Identify which cell holds the provided text, then report its [x, y] central coordinate. 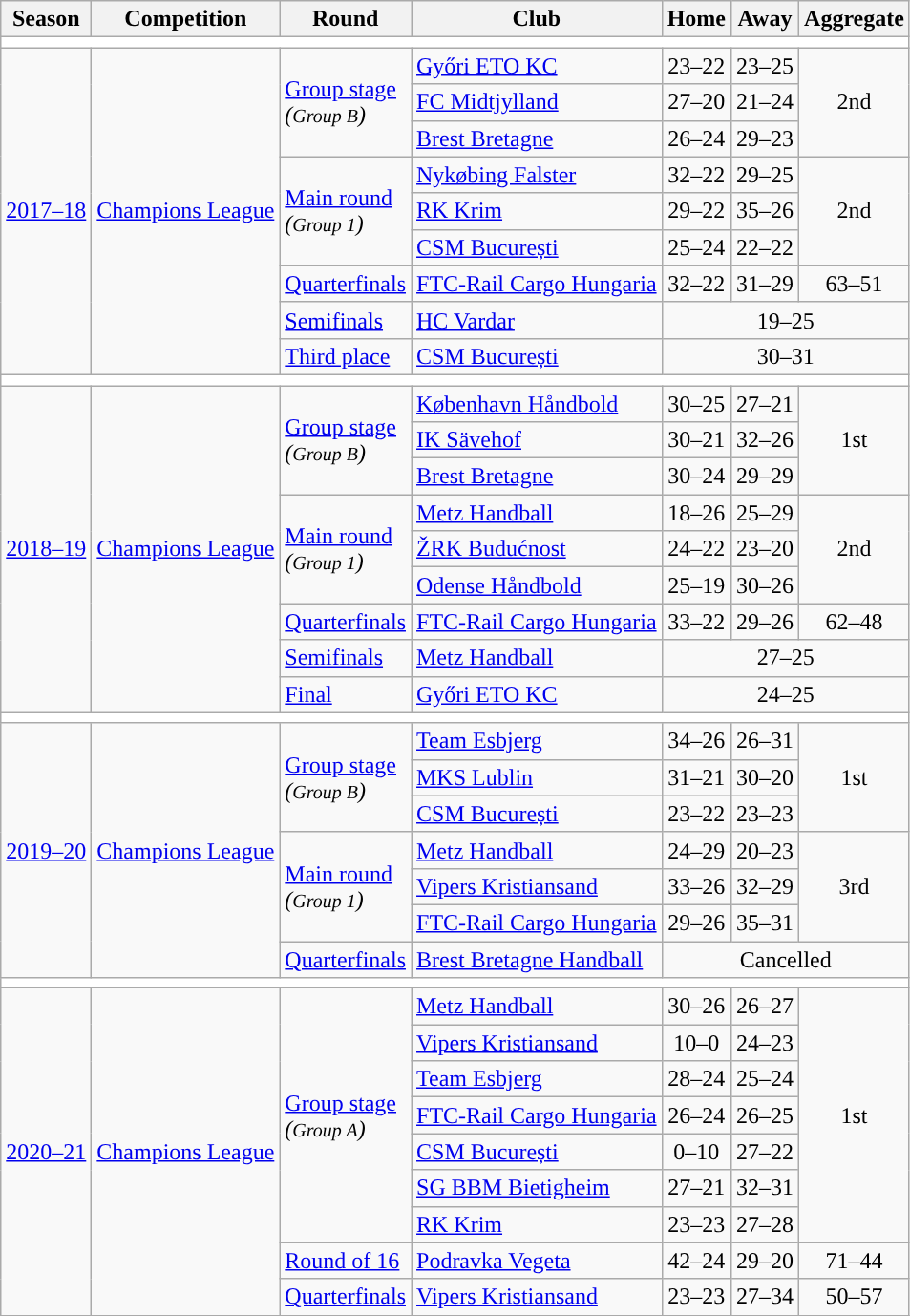
30–21 [696, 440]
FC Midtjylland [537, 102]
HC Vardar [537, 320]
32–26 [764, 440]
32–29 [764, 886]
20–23 [764, 850]
3rd [855, 886]
35–26 [764, 211]
MKS Lublin [537, 777]
SG BBM Bietigheim [537, 1188]
25–29 [764, 513]
50–57 [855, 1297]
32–31 [764, 1188]
33–22 [696, 622]
24–22 [696, 549]
71–44 [855, 1261]
22–22 [764, 247]
42–24 [696, 1261]
25–19 [696, 585]
2017–18 [46, 212]
Final [346, 694]
Competition [185, 19]
Round [346, 19]
27–34 [764, 1297]
23–20 [764, 549]
Third place [346, 356]
Podravka Vegeta [537, 1261]
31–29 [764, 284]
24–23 [764, 1043]
62–48 [855, 622]
Aggregate [855, 19]
29–20 [764, 1261]
30–31 [785, 356]
Brest Bretagne Handball [537, 960]
2018–19 [46, 550]
27–28 [764, 1224]
København Håndbold [537, 404]
29–23 [764, 138]
ŽRK Budućnost [537, 549]
23–25 [764, 66]
Home [696, 19]
28–24 [696, 1079]
30–20 [764, 777]
10–0 [696, 1043]
27–20 [696, 102]
26–27 [764, 1007]
Nykøbing Falster [537, 175]
Club [537, 19]
IK Sävehof [537, 440]
19–25 [785, 320]
33–26 [696, 886]
2020–21 [46, 1152]
21–24 [764, 102]
27–25 [785, 658]
Cancelled [785, 960]
Round of 16 [346, 1261]
34–26 [696, 741]
2019–20 [46, 850]
30–24 [696, 477]
29–22 [696, 211]
26–31 [764, 741]
26–25 [764, 1115]
18–26 [696, 513]
35–31 [764, 923]
Season [46, 19]
24–25 [785, 694]
31–21 [696, 777]
0–10 [696, 1152]
29–29 [764, 477]
27–22 [764, 1152]
29–25 [764, 175]
Away [764, 19]
Group stage(Group A) [346, 1115]
Odense Håndbold [537, 585]
24–29 [696, 850]
63–51 [855, 284]
30–25 [696, 404]
